Output the [X, Y] coordinate of the center of the cell containing the given text.  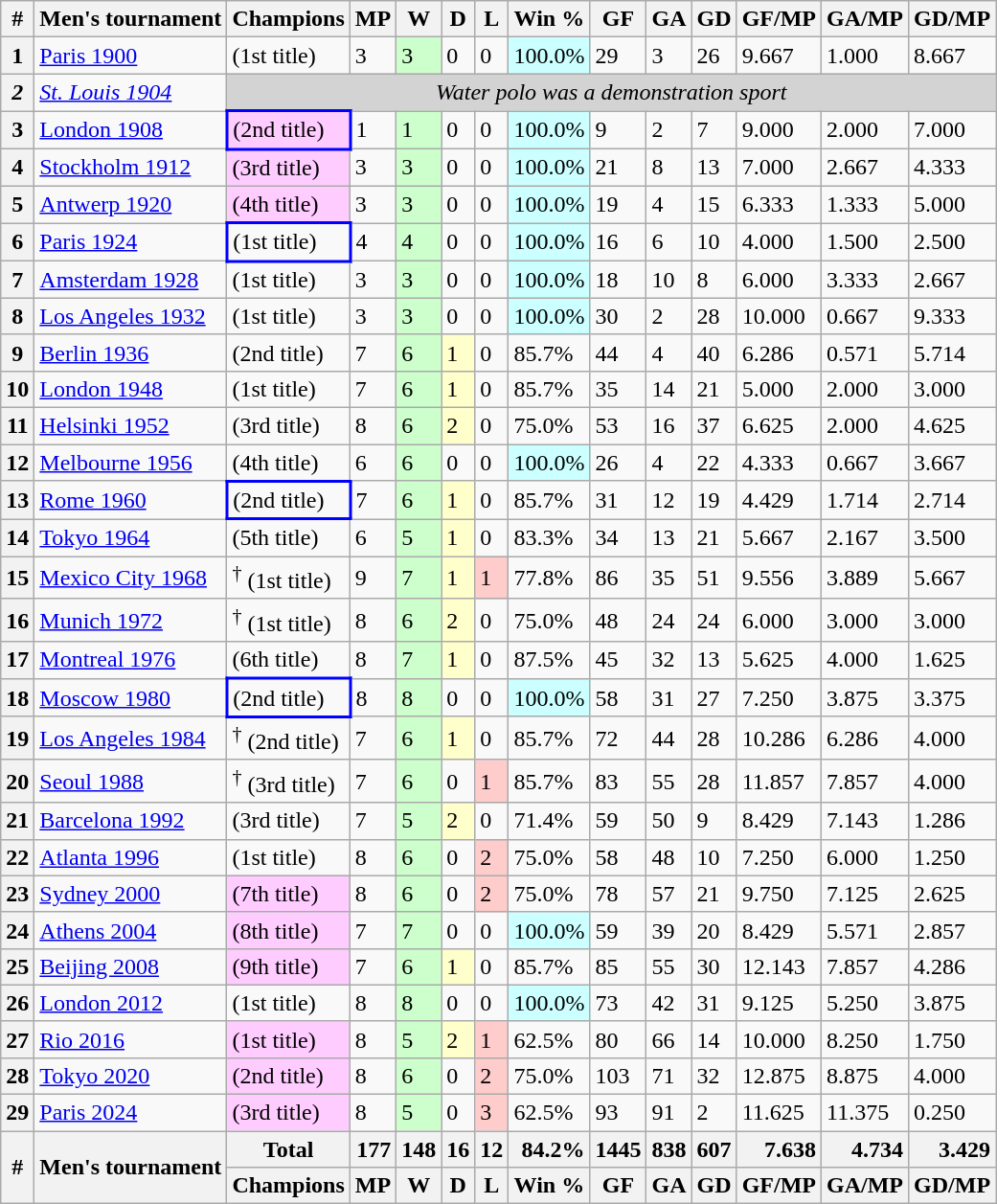
Barcelona 1992 [130, 821]
Melbourne 1956 [130, 464]
7.143 [864, 821]
Antwerp 1920 [130, 205]
Los Angeles 1932 [130, 316]
23 [17, 894]
3.667 [952, 464]
1.500 [864, 242]
607 [714, 1149]
0.250 [952, 1113]
73 [619, 1003]
80 [619, 1039]
50 [668, 821]
11 [17, 425]
53 [619, 425]
6.625 [779, 425]
Amsterdam 1928 [130, 280]
45 [619, 661]
6.333 [779, 205]
(6th title) [288, 661]
4.625 [952, 425]
86 [619, 579]
1.000 [864, 56]
5.250 [864, 1003]
Rio 2016 [130, 1039]
† (2nd title) [288, 738]
Paris 1900 [130, 56]
Tokyo 1964 [130, 538]
Atlanta 1996 [130, 857]
11.857 [779, 782]
1.250 [952, 857]
5.714 [952, 352]
77.8% [550, 579]
42 [668, 1003]
Paris 2024 [130, 1113]
1.750 [952, 1039]
3.333 [864, 280]
9.667 [779, 56]
838 [668, 1149]
4.429 [779, 500]
5.625 [779, 661]
8.250 [864, 1039]
8.875 [864, 1076]
3.889 [864, 579]
St. Louis 1904 [130, 92]
2.857 [952, 930]
11.375 [864, 1113]
(7th title) [288, 894]
71.4% [550, 821]
51 [714, 579]
148 [419, 1149]
93 [619, 1113]
Total [288, 1149]
Beijing 2008 [130, 966]
2.714 [952, 500]
London 2012 [130, 1003]
Mexico City 1968 [130, 579]
Berlin 1936 [130, 352]
9.000 [779, 130]
40 [714, 352]
Sydney 2000 [130, 894]
Los Angeles 1984 [130, 738]
9.333 [952, 316]
25 [17, 966]
† (3rd title) [288, 782]
39 [668, 930]
4.286 [952, 966]
(9th title) [288, 966]
Seoul 1988 [130, 782]
7.125 [864, 894]
Moscow 1980 [130, 698]
9.125 [779, 1003]
2.167 [864, 538]
9.556 [779, 579]
3.500 [952, 538]
Stockholm 1912 [130, 167]
5.571 [864, 930]
3.429 [952, 1149]
11.625 [779, 1113]
1.286 [952, 821]
0.571 [864, 352]
1.714 [864, 500]
1.333 [864, 205]
10.286 [779, 738]
12.875 [779, 1076]
4.734 [864, 1149]
72 [619, 738]
12.143 [779, 966]
17 [17, 661]
7.638 [779, 1149]
Rome 1960 [130, 500]
9.750 [779, 894]
91 [668, 1113]
34 [619, 538]
2.625 [952, 894]
2.500 [952, 242]
Helsinki 1952 [130, 425]
1445 [619, 1149]
Tokyo 2020 [130, 1076]
Water polo was a demonstration sport [611, 92]
177 [373, 1149]
71 [668, 1076]
8.667 [952, 56]
57 [668, 894]
78 [619, 894]
Athens 2004 [130, 930]
84.2% [550, 1149]
66 [668, 1039]
85 [619, 966]
37 [714, 425]
(8th title) [288, 930]
Munich 1972 [130, 621]
1.625 [952, 661]
(5th title) [288, 538]
3.375 [952, 698]
Montreal 1976 [130, 661]
83 [619, 782]
Paris 1924 [130, 242]
London 1948 [130, 389]
London 1908 [130, 130]
87.5% [550, 661]
83.3% [550, 538]
103 [619, 1076]
